Detect which cell encompasses the target text, then output its [x, y] center coordinate. 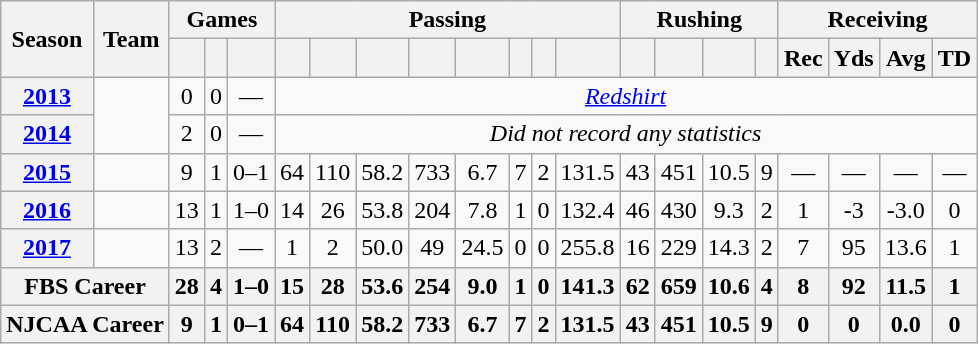
Receiving [877, 20]
95 [854, 248]
13.6 [906, 248]
62 [638, 286]
53.6 [382, 286]
0.0 [906, 324]
2014 [47, 134]
Passing [448, 20]
659 [678, 286]
430 [678, 210]
46 [638, 210]
14.3 [728, 248]
2017 [47, 248]
204 [432, 210]
Did not record any statistics [626, 134]
2016 [47, 210]
NJCAA Career [86, 324]
FBS Career [86, 286]
92 [854, 286]
2015 [47, 172]
Rec [803, 58]
7.8 [482, 210]
254 [432, 286]
-3.0 [906, 210]
Team [131, 39]
9.3 [728, 210]
132.4 [588, 210]
Redshirt [626, 96]
2013 [47, 96]
9.0 [482, 286]
26 [333, 210]
49 [432, 248]
11.5 [906, 286]
10.6 [728, 286]
TD [954, 58]
255.8 [588, 248]
14 [292, 210]
15 [292, 286]
Season [47, 39]
229 [678, 248]
Games [222, 20]
Yds [854, 58]
50.0 [382, 248]
16 [638, 248]
Avg [906, 58]
24.5 [482, 248]
-3 [854, 210]
8 [803, 286]
53.8 [382, 210]
Rushing [699, 20]
141.3 [588, 286]
